Capture the cell that displays the provided text and extract its (x, y) central coordinate. 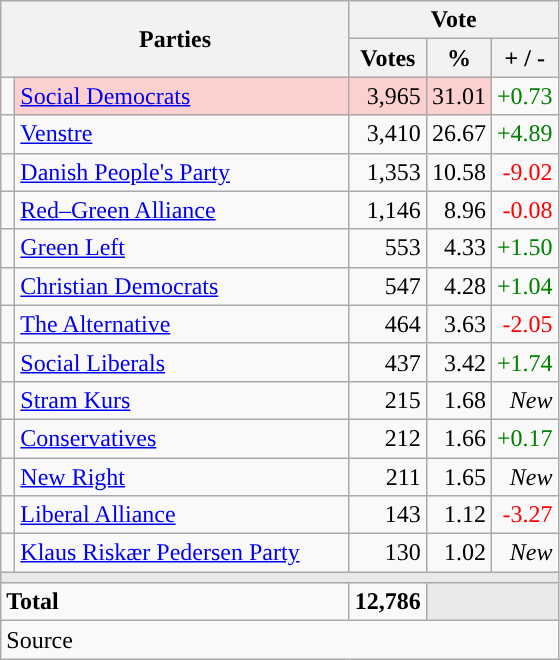
8.96 (458, 210)
% (458, 58)
Vote (454, 20)
1.12 (458, 515)
New Right (182, 477)
Total (176, 602)
Venstre (182, 134)
211 (388, 477)
547 (388, 286)
Red–Green Alliance (182, 210)
437 (388, 362)
+0.73 (524, 96)
+4.89 (524, 134)
Christian Democrats (182, 286)
Social Democrats (182, 96)
3,410 (388, 134)
+1.74 (524, 362)
+1.50 (524, 248)
3.63 (458, 324)
1.66 (458, 438)
Klaus Riskær Pedersen Party (182, 553)
-2.05 (524, 324)
Stram Kurs (182, 400)
3,965 (388, 96)
1.02 (458, 553)
Danish People's Party (182, 172)
1,146 (388, 210)
3.42 (458, 362)
+1.04 (524, 286)
Green Left (182, 248)
+ / - (524, 58)
-9.02 (524, 172)
Conservatives (182, 438)
212 (388, 438)
4.33 (458, 248)
Votes (388, 58)
1.65 (458, 477)
464 (388, 324)
130 (388, 553)
143 (388, 515)
31.01 (458, 96)
-3.27 (524, 515)
Social Liberals (182, 362)
10.58 (458, 172)
215 (388, 400)
-0.08 (524, 210)
553 (388, 248)
26.67 (458, 134)
+0.17 (524, 438)
1.68 (458, 400)
Source (280, 640)
4.28 (458, 286)
Liberal Alliance (182, 515)
Parties (176, 39)
1,353 (388, 172)
12,786 (388, 602)
The Alternative (182, 324)
